Determine the [X, Y] coordinate at the center of the cell enclosing the given text.  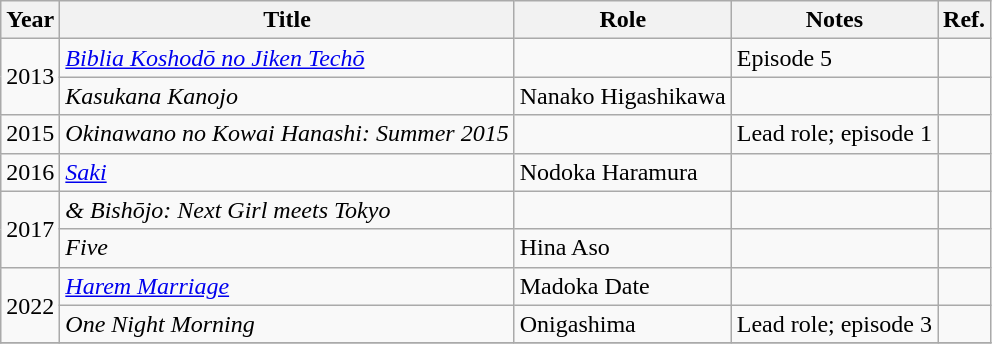
2016 [30, 172]
Role [622, 20]
One Night Morning [287, 324]
& Bishōjo: Next Girl meets Tokyo [287, 210]
Lead role; episode 1 [834, 134]
Saki [287, 172]
2022 [30, 305]
Hina Aso [622, 248]
Nodoka Haramura [622, 172]
Biblia Koshodō no Jiken Techō [287, 58]
Madoka Date [622, 286]
2015 [30, 134]
Year [30, 20]
Five [287, 248]
Ref. [964, 20]
Episode 5 [834, 58]
Nanako Higashikawa [622, 96]
Okinawano no Kowai Hanashi: Summer 2015 [287, 134]
Harem Marriage [287, 286]
Title [287, 20]
Lead role; episode 3 [834, 324]
Kasukana Kanojo [287, 96]
2017 [30, 229]
2013 [30, 77]
Onigashima [622, 324]
Notes [834, 20]
